Determine the [x, y] coordinate at the center of the cell enclosing the given text.  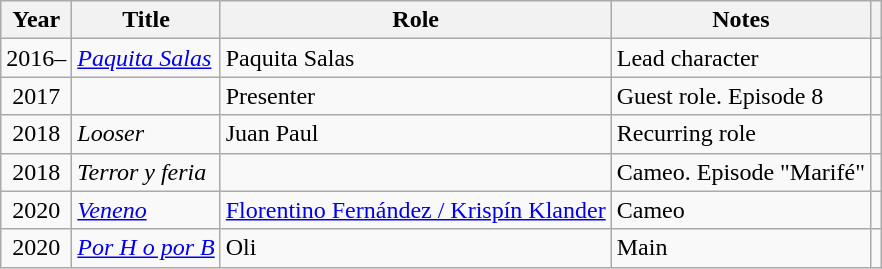
Juan Paul [416, 134]
Oli [416, 248]
Lead character [740, 58]
Veneno [146, 210]
Year [36, 20]
Title [146, 20]
2017 [36, 96]
Recurring role [740, 134]
Looser [146, 134]
Role [416, 20]
Guest role. Episode 8 [740, 96]
Notes [740, 20]
Por H o por B [146, 248]
Cameo [740, 210]
Main [740, 248]
Presenter [416, 96]
2016– [36, 58]
Terror y feria [146, 172]
Florentino Fernández / Krispín Klander [416, 210]
Cameo. Episode "Marifé" [740, 172]
